Return the (X, Y) coordinate for the center point of the cell that contains the specified text.  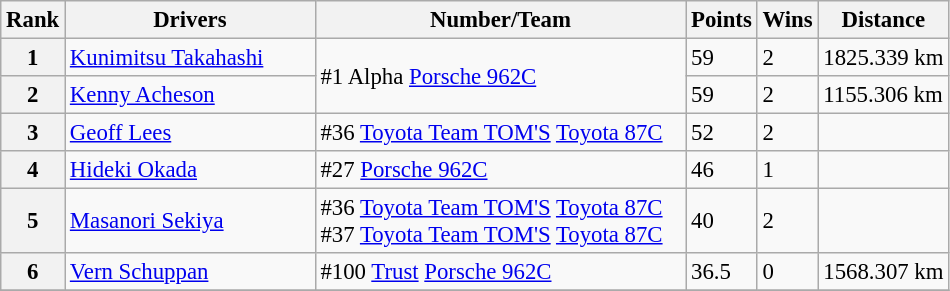
46 (722, 170)
Points (722, 20)
#36 Toyota Team TOM'S Toyota 87C (500, 133)
5 (33, 222)
Rank (33, 20)
Number/Team (500, 20)
Hideki Okada (190, 170)
Drivers (190, 20)
1155.306 km (884, 95)
Kunimitsu Takahashi (190, 58)
#36 Toyota Team TOM'S Toyota 87C#37 Toyota Team TOM'S Toyota 87C (500, 222)
Wins (788, 20)
1825.339 km (884, 58)
#27 Porsche 962C (500, 170)
#1 Alpha Porsche 962C (500, 76)
4 (33, 170)
Geoff Lees (190, 133)
52 (722, 133)
40 (722, 222)
Distance (884, 20)
Masanori Sekiya (190, 222)
3 (33, 133)
Kenny Acheson (190, 95)
